Output the [x, y] coordinate of the center of the cell containing the given text.  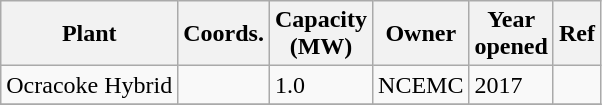
Capacity(MW) [320, 34]
Ocracoke Hybrid [90, 85]
Yearopened [511, 34]
Ref [576, 34]
Plant [90, 34]
NCEMC [421, 85]
1.0 [320, 85]
Coords. [224, 34]
Owner [421, 34]
2017 [511, 85]
